Locate the cell with the specified text and output its [x, y] center coordinate. 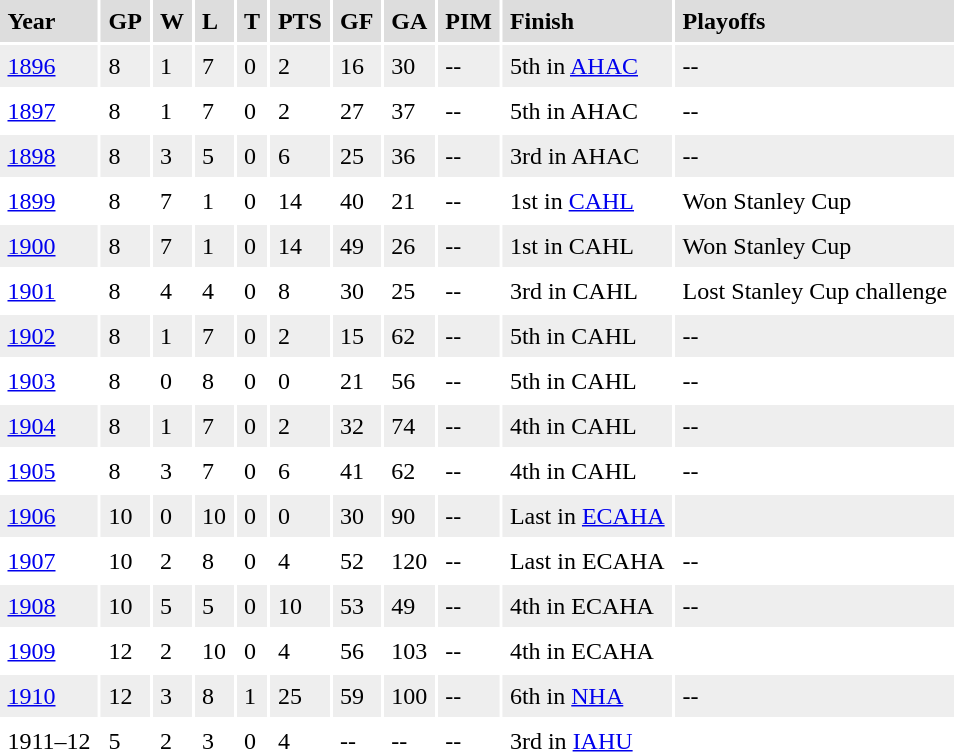
1909 [49, 651]
27 [356, 111]
1897 [49, 111]
GA [410, 21]
16 [356, 66]
L [214, 21]
36 [410, 156]
37 [410, 111]
1908 [49, 606]
1902 [49, 336]
1910 [49, 696]
90 [410, 516]
103 [410, 651]
PTS [300, 21]
74 [410, 426]
6th in NHA [587, 696]
GP [125, 21]
1903 [49, 381]
41 [356, 471]
T [252, 21]
1904 [49, 426]
32 [356, 426]
GF [356, 21]
15 [356, 336]
53 [356, 606]
1907 [49, 561]
1899 [49, 201]
26 [410, 246]
52 [356, 561]
1901 [49, 291]
Finish [587, 21]
W [172, 21]
1896 [49, 66]
40 [356, 201]
PIM [469, 21]
1906 [49, 516]
3rd in CAHL [587, 291]
1898 [49, 156]
59 [356, 696]
1900 [49, 246]
3rd in AHAC [587, 156]
100 [410, 696]
120 [410, 561]
Year [49, 21]
1905 [49, 471]
